Detect which cell encompasses the target text, then output its [X, Y] center coordinate. 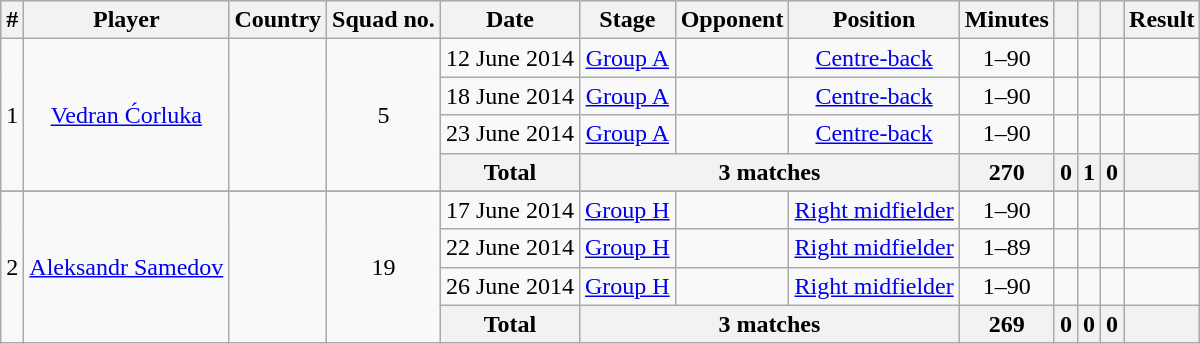
269 [1006, 324]
Stage [627, 20]
26 June 2014 [510, 286]
17 June 2014 [510, 210]
# [12, 20]
Result [1162, 20]
Minutes [1006, 20]
Country [278, 20]
1–89 [1006, 248]
22 June 2014 [510, 248]
Opponent [732, 20]
19 [384, 267]
270 [1006, 172]
Player [126, 20]
12 June 2014 [510, 58]
2 [12, 267]
Vedran Ćorluka [126, 115]
Squad no. [384, 20]
18 June 2014 [510, 96]
23 June 2014 [510, 134]
5 [384, 115]
Date [510, 20]
Position [874, 20]
Aleksandr Samedov [126, 267]
